Pinpoint the cell where the given text exists, returning its [X, Y] midpoint coordinate. 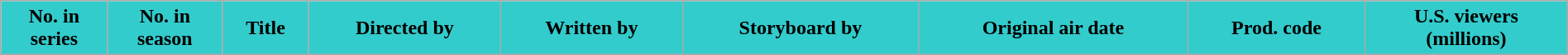
No. inseason [165, 28]
No. inseries [55, 28]
U.S. viewers(millions) [1467, 28]
Title [266, 28]
Prod. code [1276, 28]
Written by [591, 28]
Directed by [404, 28]
Storyboard by [801, 28]
Original air date [1053, 28]
